Search for the cell housing the specified text and yield its (X, Y) center coordinate. 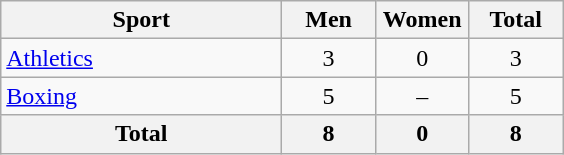
Athletics (142, 58)
– (422, 96)
Women (422, 20)
Sport (142, 20)
Men (329, 20)
Boxing (142, 96)
